Search for the cell housing the specified text and yield its [X, Y] center coordinate. 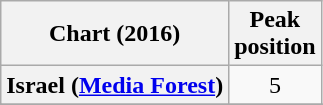
Israel (Media Forest) [115, 85]
Peakposition [275, 34]
5 [275, 85]
Chart (2016) [115, 34]
